From the cell containing the given text, extract its center point as [x, y] coordinate. 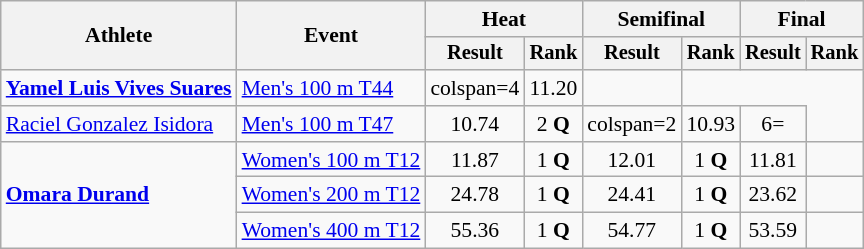
Women's 400 m T12 [332, 231]
Raciel Gonzalez Isidora [119, 124]
Semifinal [661, 19]
54.77 [632, 231]
24.41 [632, 195]
Women's 100 m T12 [332, 160]
Athlete [119, 36]
Women's 200 m T12 [332, 195]
10.93 [710, 124]
colspan=2 [632, 124]
53.59 [773, 231]
10.74 [474, 124]
6= [773, 124]
colspan=4 [474, 88]
Event [332, 36]
Heat [504, 19]
Men's 100 m T44 [332, 88]
Yamel Luis Vives Suares [119, 88]
12.01 [632, 160]
Final [802, 19]
24.78 [474, 195]
55.36 [474, 231]
11.81 [773, 160]
11.20 [553, 88]
Men's 100 m T47 [332, 124]
2 Q [553, 124]
23.62 [773, 195]
11.87 [474, 160]
Omara Durand [119, 196]
